Locate the cell with the specified text and output its (X, Y) center coordinate. 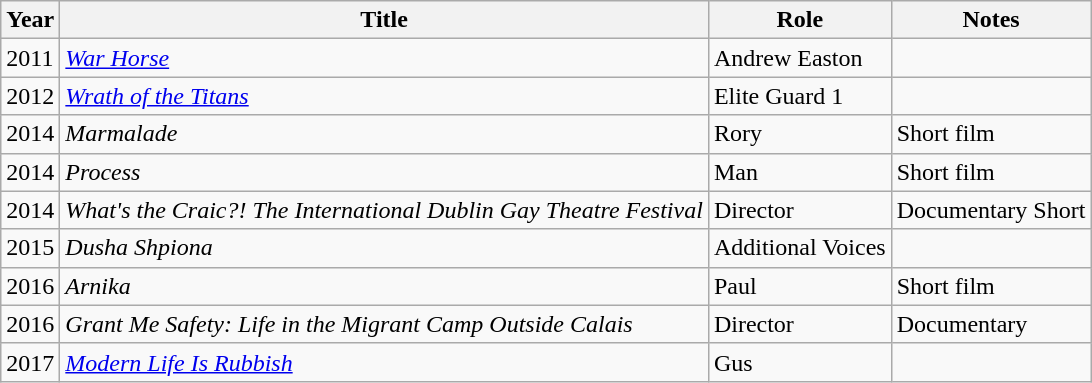
Arnika (384, 286)
Wrath of the Titans (384, 96)
Documentary (991, 324)
2011 (30, 58)
Year (30, 20)
Paul (800, 286)
Elite Guard 1 (800, 96)
2015 (30, 248)
Rory (800, 134)
Documentary Short (991, 210)
Notes (991, 20)
Marmalade (384, 134)
Grant Me Safety: Life in the Migrant Camp Outside Calais (384, 324)
Dusha Shpiona (384, 248)
War Horse (384, 58)
Man (800, 172)
Process (384, 172)
Additional Voices (800, 248)
Title (384, 20)
Modern Life Is Rubbish (384, 362)
Gus (800, 362)
Andrew Easton (800, 58)
2017 (30, 362)
Role (800, 20)
What's the Craic?! The International Dublin Gay Theatre Festival (384, 210)
2012 (30, 96)
